For the text-containing cell, return its midpoint in [X, Y] coordinate format. 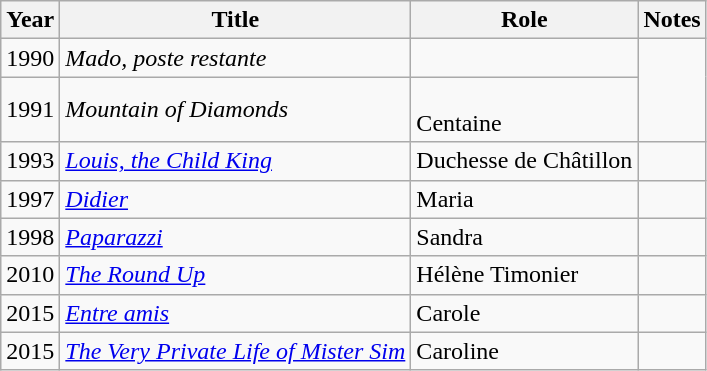
Paparazzi [236, 237]
Duchesse de Châtillon [524, 161]
1990 [30, 58]
1997 [30, 199]
Role [524, 20]
1991 [30, 110]
Hélène Timonier [524, 275]
Year [30, 20]
The Very Private Life of Mister Sim [236, 351]
Notes [672, 20]
Maria [524, 199]
1998 [30, 237]
Mountain of Diamonds [236, 110]
Centaine [524, 110]
2010 [30, 275]
Title [236, 20]
The Round Up [236, 275]
Caroline [524, 351]
Mado, poste restante [236, 58]
Carole [524, 313]
Entre amis [236, 313]
1993 [30, 161]
Didier [236, 199]
Louis, the Child King [236, 161]
Sandra [524, 237]
